Detect which cell encompasses the target text, then output its [x, y] center coordinate. 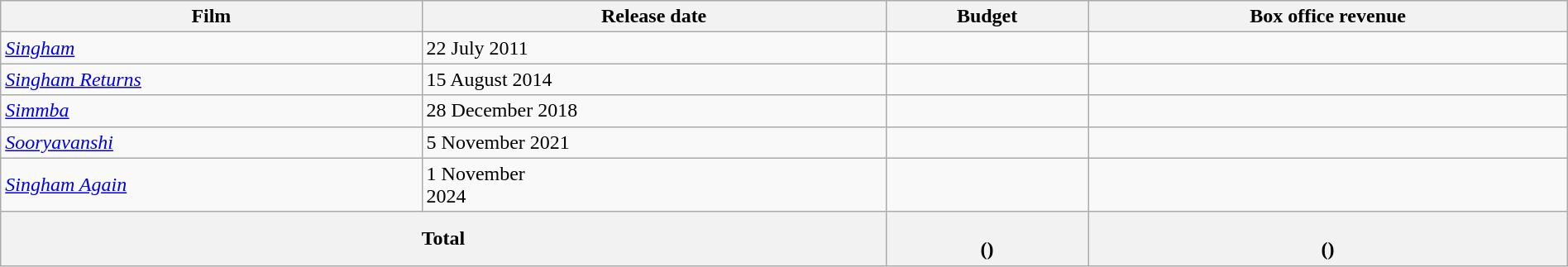
5 November 2021 [653, 142]
Film [212, 17]
Sooryavanshi [212, 142]
Singham Again [212, 185]
15 August 2014 [653, 79]
Total [443, 238]
22 July 2011 [653, 48]
Release date [653, 17]
Singham [212, 48]
28 December 2018 [653, 111]
Singham Returns [212, 79]
Box office revenue [1328, 17]
1 November2024 [653, 185]
Budget [987, 17]
Simmba [212, 111]
